Detect which cell encompasses the target text, then output its [x, y] center coordinate. 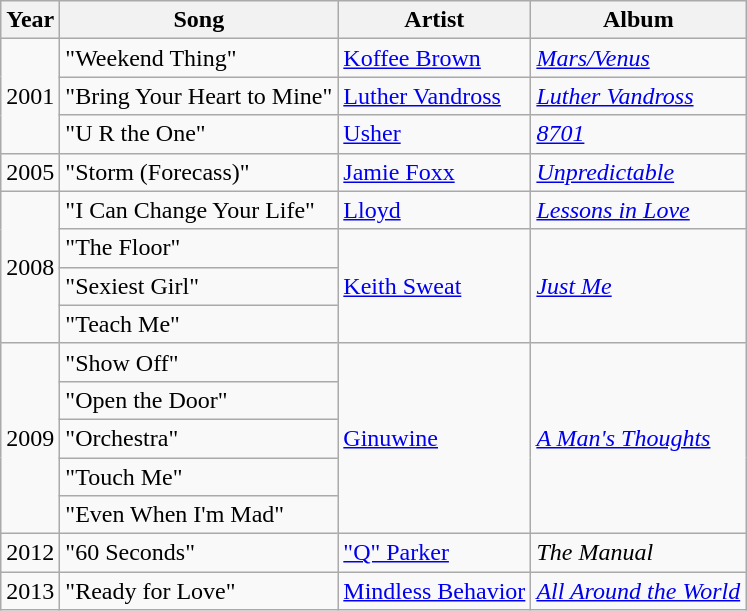
"Sexiest Girl" [199, 286]
Album [638, 20]
Lloyd [434, 210]
Lessons in Love [638, 210]
Koffee Brown [434, 58]
"Show Off" [199, 362]
"Orchestra" [199, 438]
"The Floor" [199, 248]
2013 [30, 591]
"Teach Me" [199, 324]
Mindless Behavior [434, 591]
2005 [30, 172]
2009 [30, 438]
"Storm (Forecass)" [199, 172]
Song [199, 20]
All Around the World [638, 591]
"I Can Change Your Life" [199, 210]
Keith Sweat [434, 286]
"Touch Me" [199, 477]
2001 [30, 96]
Usher [434, 134]
8701 [638, 134]
Artist [434, 20]
2008 [30, 267]
Mars/Venus [638, 58]
"Even When I'm Mad" [199, 515]
"Bring Your Heart to Mine" [199, 96]
"Weekend Thing" [199, 58]
"60 Seconds" [199, 553]
The Manual [638, 553]
"U R the One" [199, 134]
A Man's Thoughts [638, 438]
Year [30, 20]
Jamie Foxx [434, 172]
"Open the Door" [199, 400]
2012 [30, 553]
Ginuwine [434, 438]
Just Me [638, 286]
"Ready for Love" [199, 591]
Unpredictable [638, 172]
"Q" Parker [434, 553]
